Pinpoint the cell where the given text exists, returning its (x, y) midpoint coordinate. 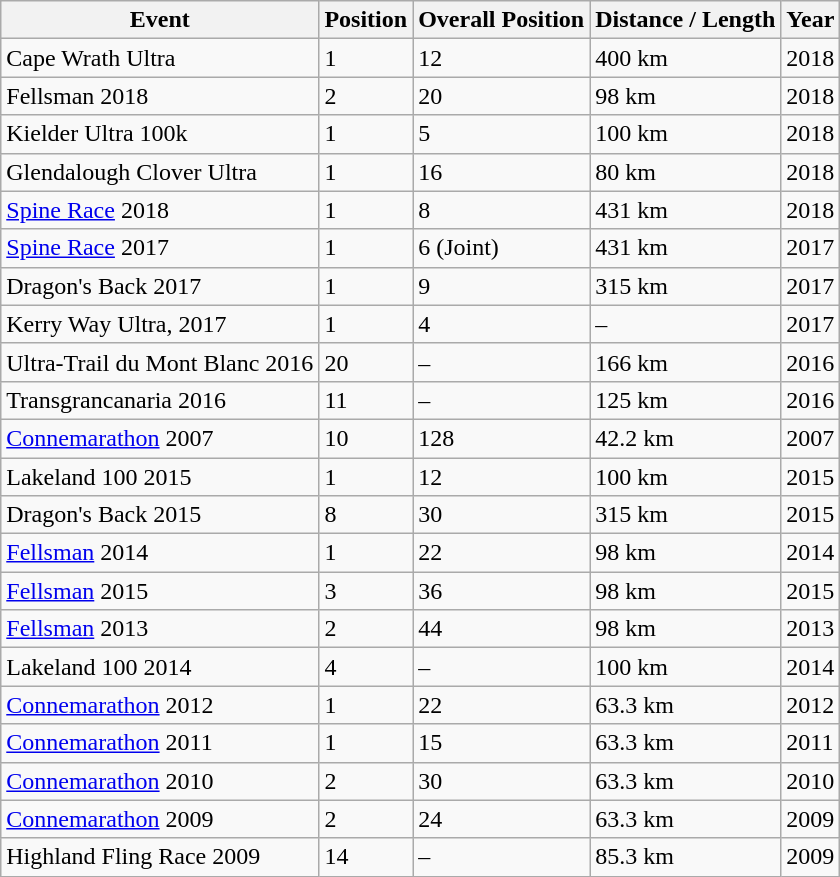
Connemarathon 2009 (160, 819)
125 km (686, 400)
Spine Race 2018 (160, 210)
16 (502, 172)
Ultra-Trail du Mont Blanc 2016 (160, 362)
Connemarathon 2007 (160, 438)
Lakeland 100 2015 (160, 477)
42.2 km (686, 438)
Fellsman 2015 (160, 591)
Highland Fling Race 2009 (160, 857)
36 (502, 591)
Year (810, 20)
5 (502, 134)
Glendalough Clover Ultra (160, 172)
Connemarathon 2010 (160, 781)
Position (366, 20)
Spine Race 2017 (160, 248)
Kerry Way Ultra, 2017 (160, 324)
Transgrancanaria 2016 (160, 400)
Cape Wrath Ultra (160, 58)
44 (502, 629)
128 (502, 438)
80 km (686, 172)
Kielder Ultra 100k (160, 134)
Fellsman 2014 (160, 553)
14 (366, 857)
Lakeland 100 2014 (160, 667)
2007 (810, 438)
Overall Position (502, 20)
Dragon's Back 2015 (160, 515)
166 km (686, 362)
Connemarathon 2011 (160, 743)
3 (366, 591)
Fellsman 2018 (160, 96)
10 (366, 438)
2010 (810, 781)
15 (502, 743)
2013 (810, 629)
2012 (810, 705)
24 (502, 819)
Dragon's Back 2017 (160, 286)
400 km (686, 58)
Event (160, 20)
Fellsman 2013 (160, 629)
6 (Joint) (502, 248)
2011 (810, 743)
Connemarathon 2012 (160, 705)
11 (366, 400)
85.3 km (686, 857)
Distance / Length (686, 20)
9 (502, 286)
